Find where the given text appears and provide that cell's center as [X, Y] coordinate. 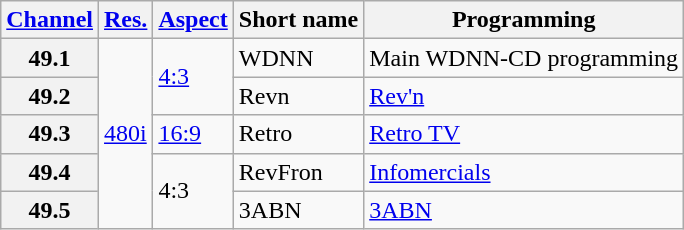
RevFron [298, 172]
Aspect [193, 20]
Revn [298, 96]
49.3 [50, 134]
Channel [50, 20]
Retro TV [524, 134]
49.4 [50, 172]
Programming [524, 20]
Retro [298, 134]
49.1 [50, 58]
16:9 [193, 134]
WDNN [298, 58]
49.5 [50, 210]
Res. [126, 20]
Short name [298, 20]
Rev'n [524, 96]
Main WDNN-CD programming [524, 58]
480i [126, 134]
Infomercials [524, 172]
49.2 [50, 96]
